Identify which cell holds the provided text, then report its (x, y) central coordinate. 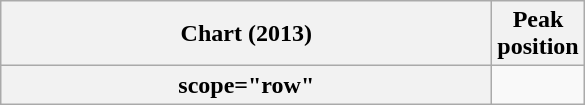
Peakposition (538, 34)
scope="row" (246, 85)
Chart (2013) (246, 34)
